From the cell containing the given text, extract its center point as (x, y) coordinate. 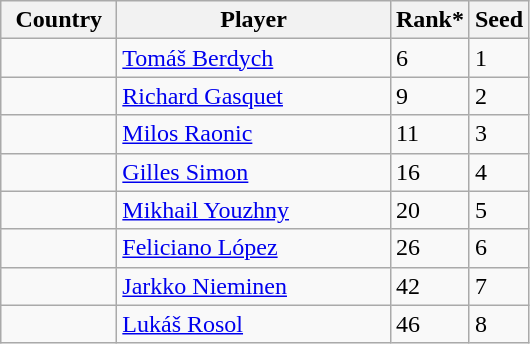
46 (430, 324)
4 (498, 172)
Seed (498, 20)
7 (498, 286)
9 (430, 96)
42 (430, 286)
Mikhail Youzhny (254, 210)
Lukáš Rosol (254, 324)
Jarkko Nieminen (254, 286)
Country (59, 20)
2 (498, 96)
Tomáš Berdych (254, 58)
26 (430, 248)
3 (498, 134)
Player (254, 20)
1 (498, 58)
16 (430, 172)
Richard Gasquet (254, 96)
11 (430, 134)
20 (430, 210)
Milos Raonic (254, 134)
8 (498, 324)
Gilles Simon (254, 172)
Feliciano López (254, 248)
Rank* (430, 20)
5 (498, 210)
